For the text-containing cell, return its midpoint in (x, y) coordinate format. 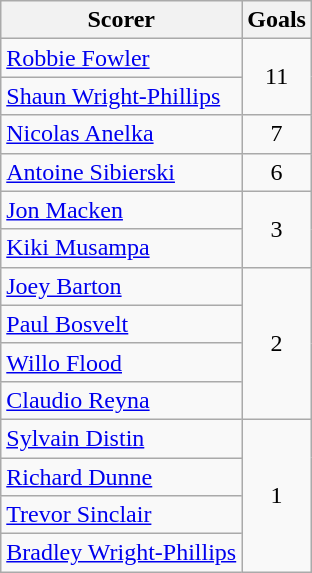
Bradley Wright-Phillips (122, 553)
Scorer (122, 20)
Joey Barton (122, 286)
Trevor Sinclair (122, 515)
Richard Dunne (122, 477)
11 (277, 77)
Sylvain Distin (122, 438)
Goals (277, 20)
2 (277, 343)
Robbie Fowler (122, 58)
Willo Flood (122, 362)
Shaun Wright-Phillips (122, 96)
Jon Macken (122, 210)
7 (277, 134)
1 (277, 495)
3 (277, 229)
Claudio Reyna (122, 400)
6 (277, 172)
Paul Bosvelt (122, 324)
Nicolas Anelka (122, 134)
Kiki Musampa (122, 248)
Antoine Sibierski (122, 172)
